Return the [x, y] coordinate for the center point of the cell that contains the specified text.  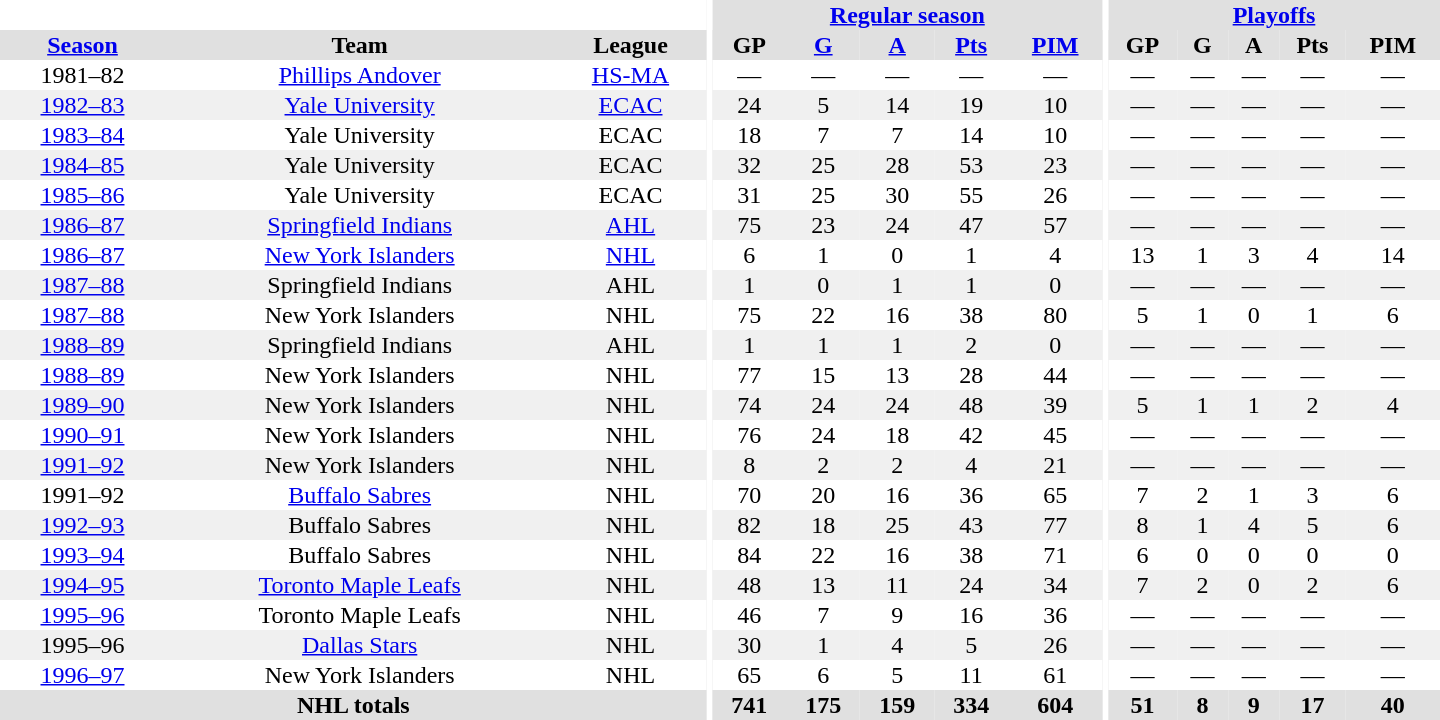
57 [1055, 225]
1985–86 [82, 195]
21 [1055, 465]
84 [749, 555]
43 [971, 525]
1992–93 [82, 525]
17 [1312, 705]
55 [971, 195]
53 [971, 165]
15 [823, 375]
82 [749, 525]
47 [971, 225]
604 [1055, 705]
45 [1055, 435]
46 [749, 615]
1994–95 [82, 585]
42 [971, 435]
1984–85 [82, 165]
1996–97 [82, 675]
HS-MA [630, 75]
51 [1142, 705]
71 [1055, 555]
1989–90 [82, 405]
1990–91 [82, 435]
League [630, 45]
1982–83 [82, 105]
159 [897, 705]
76 [749, 435]
32 [749, 165]
1993–94 [82, 555]
1983–84 [82, 135]
34 [1055, 585]
NHL totals [354, 705]
39 [1055, 405]
44 [1055, 375]
80 [1055, 315]
334 [971, 705]
61 [1055, 675]
19 [971, 105]
74 [749, 405]
Dallas Stars [360, 645]
40 [1393, 705]
Regular season [907, 15]
1981–82 [82, 75]
Phillips Andover [360, 75]
175 [823, 705]
31 [749, 195]
70 [749, 495]
Season [82, 45]
Team [360, 45]
741 [749, 705]
20 [823, 495]
Playoffs [1274, 15]
